Locate the cell with the specified text and output its [X, Y] center coordinate. 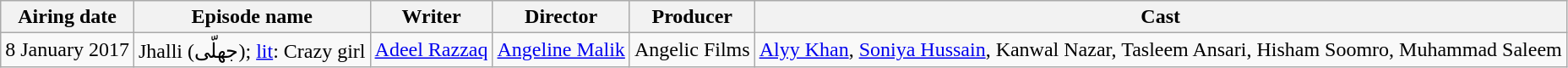
8 January 2017 [68, 50]
Angelic Films [692, 50]
Writer [431, 17]
Jhalli (جھلّی); lit: Crazy girl [252, 50]
Director [561, 17]
Adeel Razzaq [431, 50]
Producer [692, 17]
Alyy Khan, Soniya Hussain, Kanwal Nazar, Tasleem Ansari, Hisham Soomro, Muhammad Saleem [1161, 50]
Cast [1161, 17]
Angeline Malik [561, 50]
Episode name [252, 17]
Airing date [68, 17]
